Search for the cell housing the specified text and yield its [x, y] center coordinate. 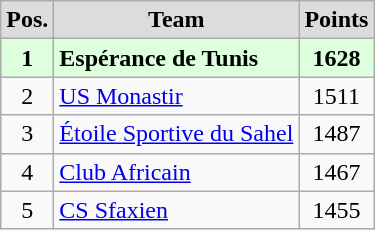
Espérance de Tunis [176, 58]
5 [28, 210]
1 [28, 58]
3 [28, 134]
Étoile Sportive du Sahel [176, 134]
1511 [336, 96]
1628 [336, 58]
Points [336, 20]
4 [28, 172]
CS Sfaxien [176, 210]
US Monastir [176, 96]
1467 [336, 172]
2 [28, 96]
Club Africain [176, 172]
Team [176, 20]
1487 [336, 134]
Pos. [28, 20]
1455 [336, 210]
